Pinpoint the cell where the given text exists, returning its (X, Y) midpoint coordinate. 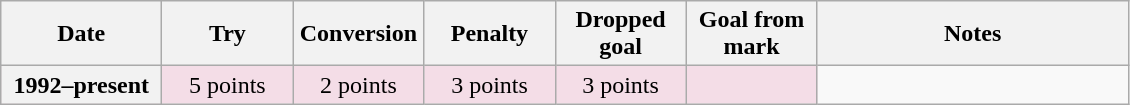
Penalty (490, 34)
1992–present (82, 85)
Try (228, 34)
Dropped goal (620, 34)
Date (82, 34)
Goal from mark (752, 34)
Notes (972, 34)
2 points (358, 85)
5 points (228, 85)
Conversion (358, 34)
